For the text-containing cell, return its midpoint in (X, Y) coordinate format. 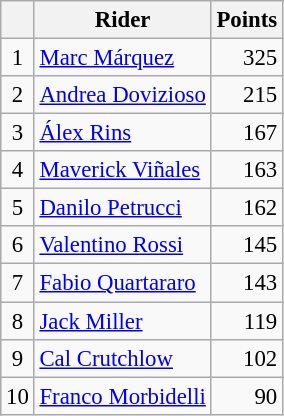
167 (246, 133)
Points (246, 20)
7 (18, 283)
3 (18, 133)
143 (246, 283)
Fabio Quartararo (122, 283)
Danilo Petrucci (122, 208)
1 (18, 58)
Marc Márquez (122, 58)
Jack Miller (122, 321)
102 (246, 358)
9 (18, 358)
215 (246, 95)
325 (246, 58)
8 (18, 321)
Andrea Dovizioso (122, 95)
119 (246, 321)
Cal Crutchlow (122, 358)
Rider (122, 20)
Álex Rins (122, 133)
10 (18, 396)
145 (246, 245)
Franco Morbidelli (122, 396)
5 (18, 208)
Maverick Viñales (122, 170)
4 (18, 170)
6 (18, 245)
162 (246, 208)
Valentino Rossi (122, 245)
163 (246, 170)
90 (246, 396)
2 (18, 95)
